Return the [x, y] coordinate for the center point of the cell that contains the specified text.  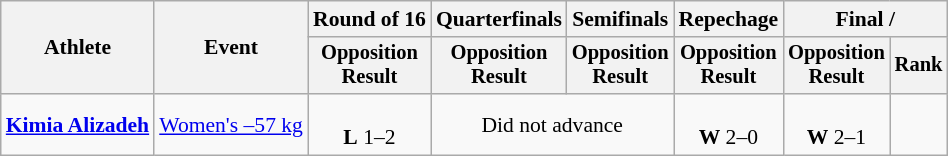
Athlete [78, 48]
Final / [865, 19]
Did not advance [552, 124]
Rank [919, 66]
Quarterfinals [499, 19]
Semifinals [620, 19]
L 1–2 [370, 124]
W 2–0 [729, 124]
Round of 16 [370, 19]
Kimia Alizadeh [78, 124]
Women's –57 kg [231, 124]
Repechage [729, 19]
Event [231, 48]
W 2–1 [836, 124]
